Return (X, Y) of the center of cell containing provided text 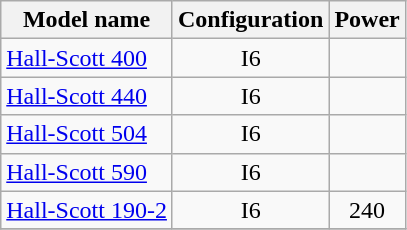
Hall-Scott 504 (87, 134)
240 (367, 210)
Power (367, 20)
Hall-Scott 400 (87, 58)
Model name (87, 20)
Hall-Scott 590 (87, 172)
Configuration (250, 20)
Hall-Scott 190-2 (87, 210)
Hall-Scott 440 (87, 96)
